Search for the cell housing the specified text and yield its (X, Y) center coordinate. 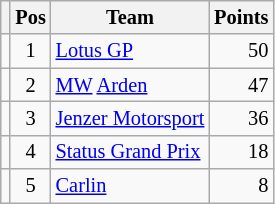
47 (241, 85)
3 (30, 118)
Team (130, 17)
MW Arden (130, 85)
Lotus GP (130, 51)
4 (30, 152)
36 (241, 118)
Jenzer Motorsport (130, 118)
Points (241, 17)
Status Grand Prix (130, 152)
Carlin (130, 186)
18 (241, 152)
1 (30, 51)
5 (30, 186)
50 (241, 51)
8 (241, 186)
Pos (30, 17)
2 (30, 85)
